Output the [X, Y] coordinate of the center of the cell containing the given text.  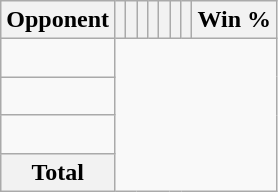
Opponent [58, 20]
Win % [234, 20]
Total [58, 172]
